Return (x, y) of the center of cell containing provided text 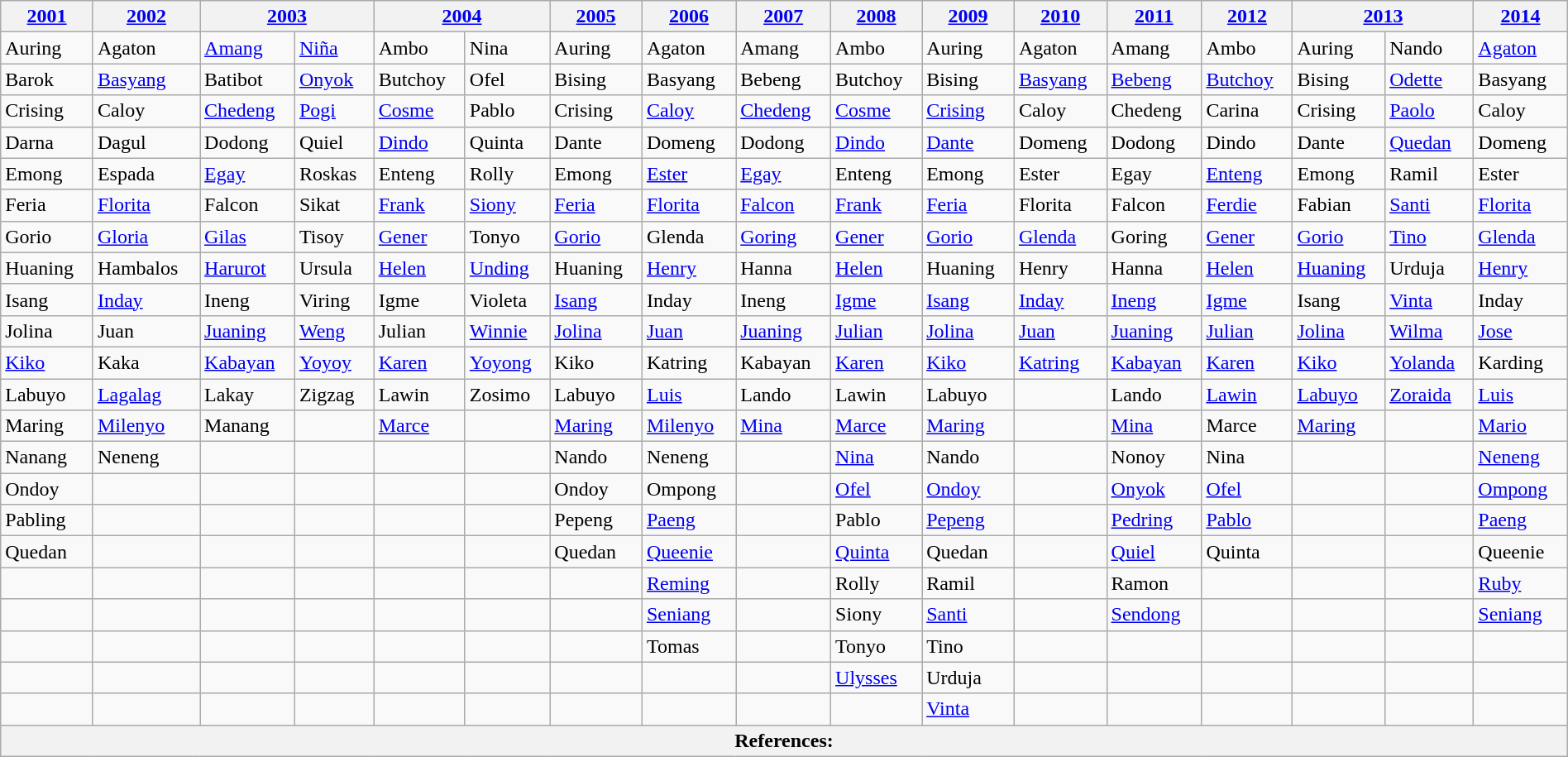
2001 (47, 17)
References: (784, 740)
Gloria (146, 237)
2012 (1247, 17)
Tomas (688, 646)
Reming (688, 583)
2004 (461, 17)
2006 (688, 17)
Mario (1520, 426)
Ramon (1154, 583)
Zigzag (334, 395)
2008 (877, 17)
Yolanda (1429, 362)
Niña (334, 48)
Ulysses (877, 678)
Paolo (1429, 111)
Zoraida (1429, 395)
2003 (288, 17)
Kaka (146, 362)
Lakay (248, 395)
Sendong (1154, 615)
Tisoy (334, 237)
Ferdie (1247, 205)
Odette (1429, 79)
Unding (507, 268)
Pedring (1154, 520)
Espada (146, 174)
Zosimo (507, 395)
Roskas (334, 174)
Hambalos (146, 268)
Gilas (248, 237)
2014 (1520, 17)
2009 (968, 17)
Karding (1520, 362)
2007 (784, 17)
Violeta (507, 299)
Barok (47, 79)
Nanang (47, 458)
Jose (1520, 331)
Ursula (334, 268)
Winnie (507, 331)
Pabling (47, 520)
Lagalag (146, 395)
2010 (1060, 17)
Harurot (248, 268)
Dagul (146, 142)
Manang (248, 426)
2013 (1383, 17)
Ruby (1520, 583)
Batibot (248, 79)
2005 (596, 17)
Viring (334, 299)
Wilma (1429, 331)
Yoyong (507, 362)
Carina (1247, 111)
Fabian (1339, 205)
2002 (146, 17)
Pogi (334, 111)
Nonoy (1154, 458)
Weng (334, 331)
Sikat (334, 205)
2011 (1154, 17)
Darna (47, 142)
Yoyoy (334, 362)
